Capture the cell that displays the provided text and extract its [X, Y] central coordinate. 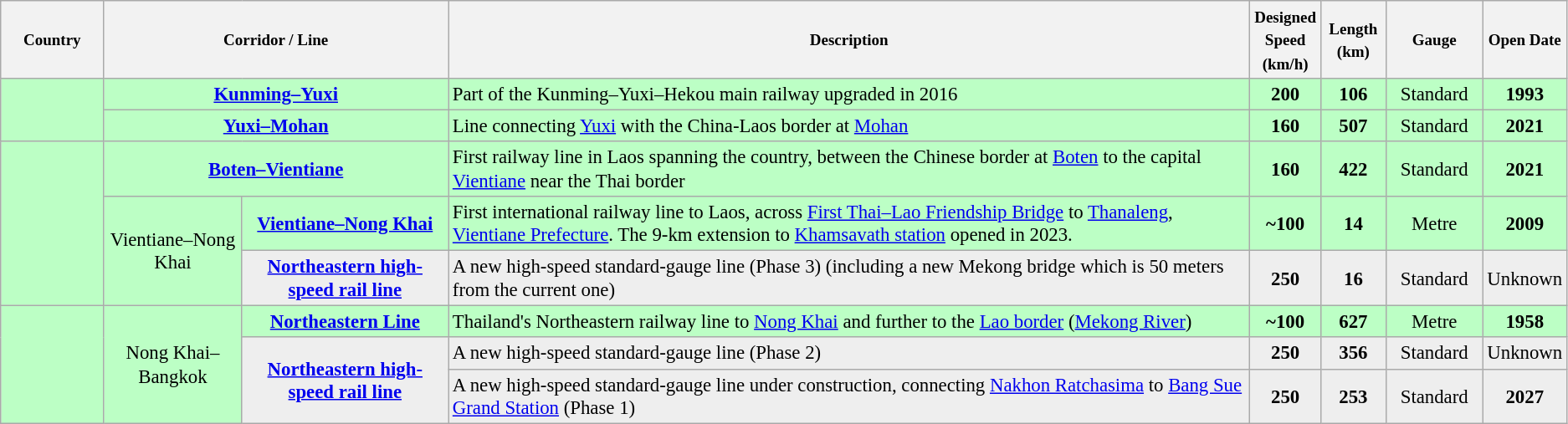
14 [1353, 224]
A new high-speed standard-gauge line (Phase 3) (including a new Mekong bridge which is 50 meters from the current one) [849, 278]
2027 [1524, 396]
200 [1285, 95]
Nong Khai–Bangkok [172, 365]
Open Date [1524, 40]
Northeastern Line [345, 321]
1993 [1524, 95]
A new high-speed standard-gauge line (Phase 2) [849, 353]
First railway line in Laos spanning the country, between the Chinese border at Boten to the capital Vientiane near the Thai border [849, 169]
627 [1353, 321]
Yuxi–Mohan [276, 126]
253 [1353, 396]
Kunming–Yuxi [276, 95]
Thailand's Northeastern railway line to Nong Khai and further to the Lao border (Mekong River) [849, 321]
DesignedSpeed(km/h) [1285, 40]
Boten–Vientiane [276, 169]
Corridor / Line [276, 40]
A new high-speed standard-gauge line under construction, connecting Nakhon Ratchasima to Bang Sue Grand Station (Phase 1) [849, 396]
Gauge [1434, 40]
Length(km) [1353, 40]
422 [1353, 169]
Description [849, 40]
2009 [1524, 224]
1958 [1524, 321]
507 [1353, 126]
106 [1353, 95]
Country [52, 40]
Part of the Kunming–Yuxi–Hekou main railway upgraded in 2016 [849, 95]
356 [1353, 353]
16 [1353, 278]
Line connecting Yuxi with the China-Laos border at Mohan [849, 126]
